Locate the cell with the specified text and output its (x, y) center coordinate. 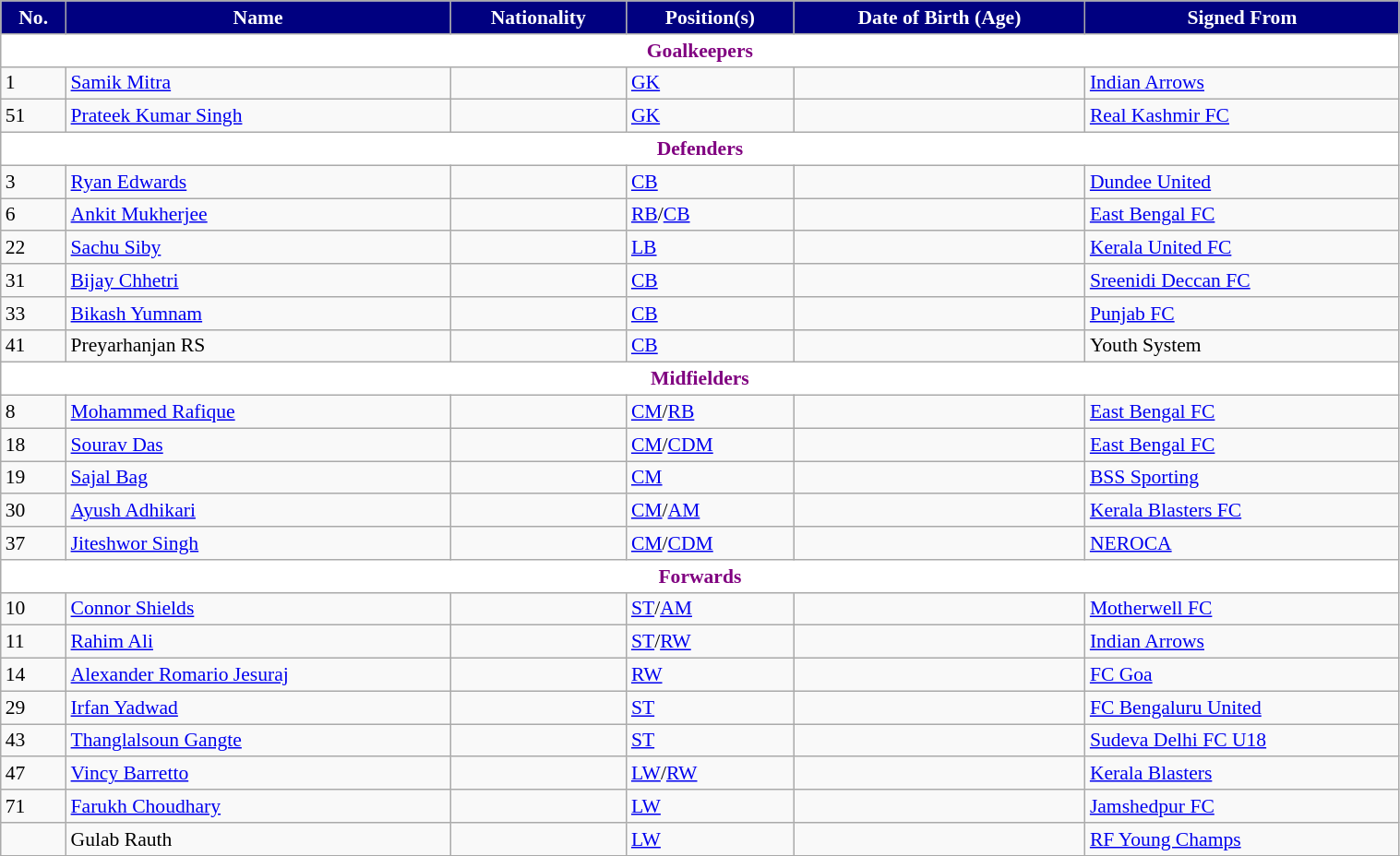
NEROCA (1242, 543)
ST/AM (711, 609)
Nationality (539, 18)
Rahim Ali (258, 642)
Name (258, 18)
Sreenidi Deccan FC (1242, 280)
Mohammed Rafique (258, 412)
Sachu Siby (258, 248)
8 (33, 412)
Forwards (700, 577)
47 (33, 774)
51 (33, 116)
Jiteshwor Singh (258, 543)
BSS Sporting (1242, 478)
Ayush Adhikari (258, 511)
Kerala Blasters (1242, 774)
Ankit Mukherjee (258, 215)
Bikash Yumnam (258, 314)
Date of Birth (Age) (939, 18)
Motherwell FC (1242, 609)
Jamshedpur FC (1242, 806)
Position(s) (711, 18)
3 (33, 182)
RB/CB (711, 215)
11 (33, 642)
33 (33, 314)
CM/RB (711, 412)
Gulab Rauth (258, 839)
Punjab FC (1242, 314)
Sourav Das (258, 445)
6 (33, 215)
Youth System (1242, 346)
No. (33, 18)
Samik Mitra (258, 83)
41 (33, 346)
FC Goa (1242, 675)
Vincy Barretto (258, 774)
Preyarhanjan RS (258, 346)
Real Kashmir FC (1242, 116)
Sudeva Delhi FC U18 (1242, 741)
43 (33, 741)
71 (33, 806)
Midfielders (700, 379)
14 (33, 675)
Dundee United (1242, 182)
31 (33, 280)
RF Young Champs (1242, 839)
Farukh Choudhary (258, 806)
FC Bengaluru United (1242, 707)
RW (711, 675)
Kerala Blasters FC (1242, 511)
Connor Shields (258, 609)
37 (33, 543)
29 (33, 707)
Goalkeepers (700, 51)
10 (33, 609)
1 (33, 83)
ST/RW (711, 642)
CM (711, 478)
30 (33, 511)
Alexander Romario Jesuraj (258, 675)
LB (711, 248)
18 (33, 445)
Ryan Edwards (258, 182)
Prateek Kumar Singh (258, 116)
Defenders (700, 149)
Thanglalsoun Gangte (258, 741)
Irfan Yadwad (258, 707)
Signed From (1242, 18)
Sajal Bag (258, 478)
22 (33, 248)
19 (33, 478)
Kerala United FC (1242, 248)
CM/AM (711, 511)
LW/RW (711, 774)
Bijay Chhetri (258, 280)
